Detect which cell encompasses the target text, then output its [X, Y] center coordinate. 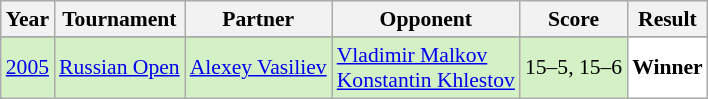
15–5, 15–6 [574, 68]
2005 [28, 68]
Russian Open [120, 68]
Tournament [120, 19]
Partner [258, 19]
Vladimir Malkov Konstantin Khlestov [426, 68]
Alexey Vasiliev [258, 68]
Year [28, 19]
Result [668, 19]
Winner [668, 68]
Score [574, 19]
Opponent [426, 19]
